Extract the (X, Y) coordinate from the center of the cell holding the provided text.  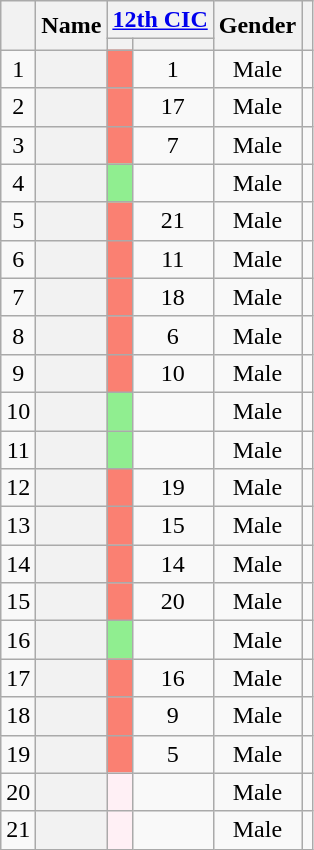
12th CIC (160, 20)
Gender (257, 26)
13 (18, 526)
12 (18, 488)
2 (18, 107)
3 (18, 145)
4 (18, 183)
8 (18, 335)
Name (72, 26)
